Capture the cell that displays the provided text and extract its (X, Y) central coordinate. 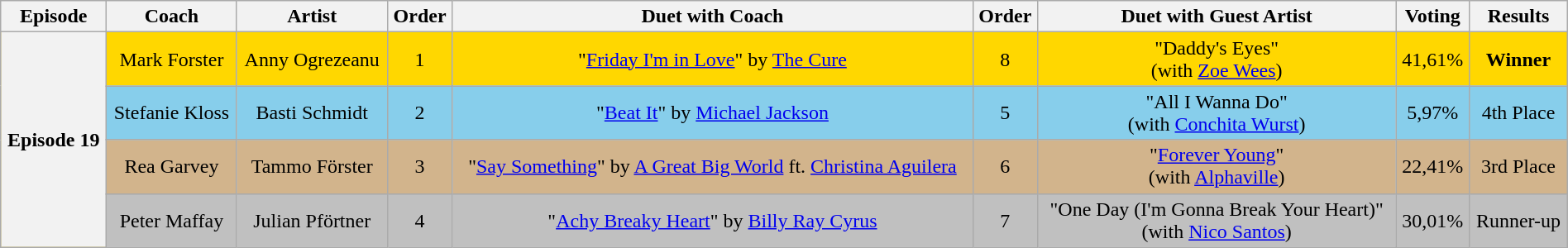
"Daddy's Eyes" (with Zoe Wees) (1217, 60)
Episode 19 (54, 140)
Peter Maffay (172, 220)
Julian Pförtner (312, 220)
Episode (54, 17)
8 (1005, 60)
"Friday I'm in Love" by The Cure (713, 60)
Winner (1518, 60)
4th Place (1518, 112)
"Achy Breaky Heart" by Billy Ray Cyrus (713, 220)
6 (1005, 167)
4 (419, 220)
2 (419, 112)
22,41% (1432, 167)
Coach (172, 17)
30,01% (1432, 220)
3rd Place (1518, 167)
"Beat It" by Michael Jackson (713, 112)
Stefanie Kloss (172, 112)
41,61% (1432, 60)
Anny Ogrezeanu (312, 60)
Duet with Coach (713, 17)
Results (1518, 17)
1 (419, 60)
Tammo Förster (312, 167)
5,97% (1432, 112)
Rea Garvey (172, 167)
Voting (1432, 17)
"Say Something" by A Great Big World ft. Christina Aguilera (713, 167)
3 (419, 167)
"One Day (I'm Gonna Break Your Heart)" (with Nico Santos) (1217, 220)
7 (1005, 220)
Mark Forster (172, 60)
Artist (312, 17)
"Forever Young" (with Alphaville) (1217, 167)
Duet with Guest Artist (1217, 17)
Basti Schmidt (312, 112)
"All I Wanna Do" (with Conchita Wurst) (1217, 112)
5 (1005, 112)
Runner-up (1518, 220)
